Locate the cell with the specified text and output its [x, y] center coordinate. 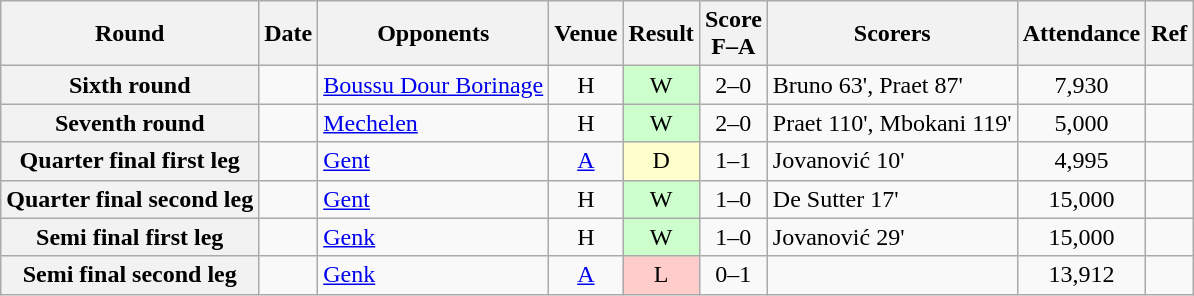
Jovanović 29' [892, 237]
7,930 [1081, 85]
Boussu Dour Borinage [434, 85]
Bruno 63', Praet 87' [892, 85]
1–1 [733, 161]
Semi final first leg [130, 237]
Praet 110', Mbokani 119' [892, 123]
Result [661, 34]
Mechelen [434, 123]
Seventh round [130, 123]
Date [288, 34]
Quarter final second leg [130, 199]
Quarter final first leg [130, 161]
Attendance [1081, 34]
5,000 [1081, 123]
0–1 [733, 275]
De Sutter 17' [892, 199]
4,995 [1081, 161]
Ref [1170, 34]
Opponents [434, 34]
D [661, 161]
L [661, 275]
ScoreF–A [733, 34]
Semi final second leg [130, 275]
Venue [586, 34]
Sixth round [130, 85]
Round [130, 34]
13,912 [1081, 275]
Scorers [892, 34]
Jovanović 10' [892, 161]
